Extract the (X, Y) coordinate from the center of the cell holding the provided text.  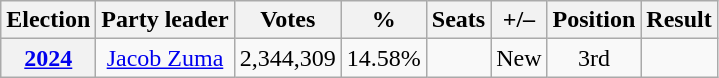
+/– (519, 20)
Party leader (165, 20)
New (519, 58)
Jacob Zuma (165, 58)
2024 (48, 58)
Position (594, 20)
3rd (594, 58)
Votes (288, 20)
Result (679, 20)
% (384, 20)
14.58% (384, 58)
Election (48, 20)
2,344,309 (288, 58)
Seats (458, 20)
